Return the [X, Y] coordinate for the center point of the cell that contains the specified text.  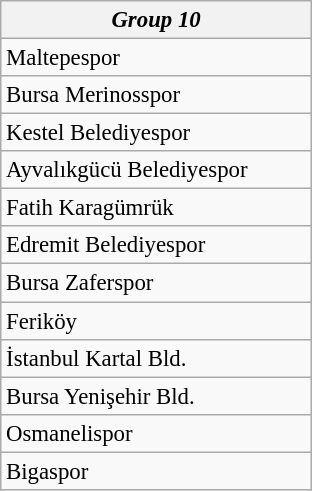
Edremit Belediyespor [156, 245]
Feriköy [156, 321]
Bursa Merinosspor [156, 95]
Group 10 [156, 20]
Bursa Zaferspor [156, 283]
Bigaspor [156, 471]
Osmanelispor [156, 433]
Fatih Karagümrük [156, 208]
Kestel Belediyespor [156, 133]
İstanbul Kartal Bld. [156, 358]
Ayvalıkgücü Belediyespor [156, 170]
Bursa Yenişehir Bld. [156, 396]
Maltepespor [156, 58]
